Identify which cell holds the provided text, then report its (X, Y) central coordinate. 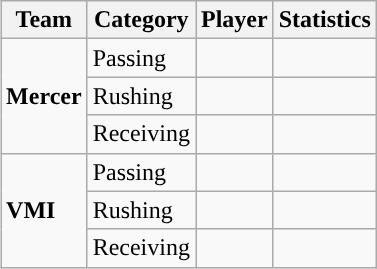
Category (141, 20)
Mercer (44, 96)
Statistics (324, 20)
Player (235, 20)
Team (44, 20)
VMI (44, 210)
